Capture the cell that displays the provided text and extract its (X, Y) central coordinate. 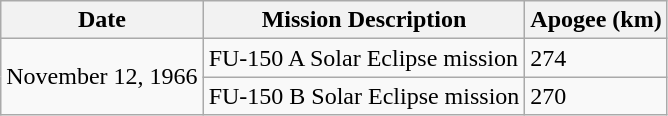
FU-150 A Solar Eclipse mission (364, 58)
270 (596, 96)
Apogee (km) (596, 20)
Mission Description (364, 20)
Date (102, 20)
274 (596, 58)
FU-150 B Solar Eclipse mission (364, 96)
November 12, 1966 (102, 77)
